Return [X, Y] of the center of cell containing provided text 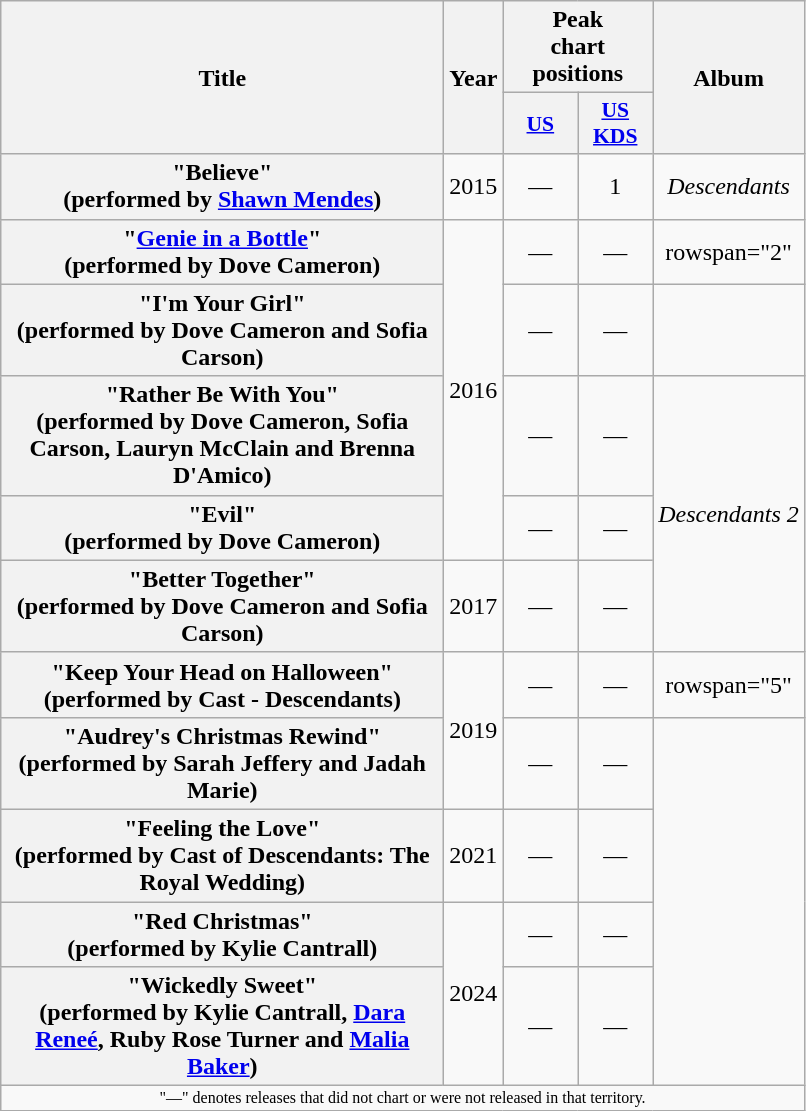
"—" denotes releases that did not chart or were not released in that territory. [403, 1098]
Peak chart positions [578, 47]
"I'm Your Girl"(performed by Dove Cameron and Sofia Carson) [222, 330]
"Believe" (performed by Shawn Mendes) [222, 186]
Descendants 2 [729, 514]
2019 [474, 730]
Title [222, 78]
"Rather Be With You"(performed by Dove Cameron, Sofia Carson, Lauryn McClain and Brenna D'Amico) [222, 436]
Year [474, 78]
2024 [474, 994]
"Audrey's Christmas Rewind"(performed by Sarah Jeffery and Jadah Marie) [222, 763]
Descendants [729, 186]
"Better Together"(performed by Dove Cameron and Sofia Carson) [222, 606]
2016 [474, 390]
US KDS [616, 124]
2015 [474, 186]
"Wickedly Sweet"(performed by Kylie Cantrall, Dara Reneé, Ruby Rose Turner and Malia Baker) [222, 1026]
rowspan="2" [729, 252]
"Keep Your Head on Halloween"(performed by Cast - Descendants) [222, 684]
"Feeling the Love"(performed by Cast of Descendants: The Royal Wedding) [222, 855]
"Genie in a Bottle" (performed by Dove Cameron) [222, 252]
"Red Christmas"(performed by Kylie Cantrall) [222, 934]
1 [616, 186]
Album [729, 78]
2017 [474, 606]
rowspan="5" [729, 684]
US [540, 124]
2021 [474, 855]
"Evil"(performed by Dove Cameron) [222, 528]
